For the text-containing cell, return its midpoint in (x, y) coordinate format. 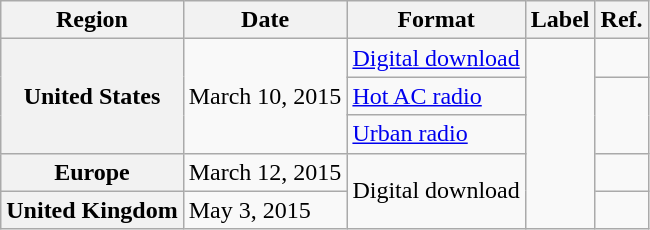
May 3, 2015 (265, 210)
United Kingdom (92, 210)
United States (92, 96)
Urban radio (436, 134)
Label (560, 20)
Ref. (622, 20)
Format (436, 20)
Europe (92, 172)
Region (92, 20)
Hot AC radio (436, 96)
Date (265, 20)
March 12, 2015 (265, 172)
March 10, 2015 (265, 96)
